Pinpoint the cell where the given text exists, returning its [x, y] midpoint coordinate. 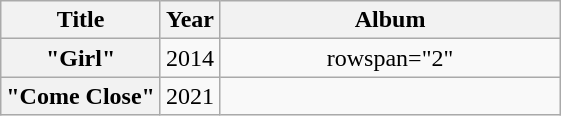
Year [190, 20]
Album [390, 20]
rowspan="2" [390, 58]
2021 [190, 96]
2014 [190, 58]
"Girl" [81, 58]
"Come Close" [81, 96]
Title [81, 20]
